Scan for the cell matching the given text and deliver its (X, Y) coordinate at center. 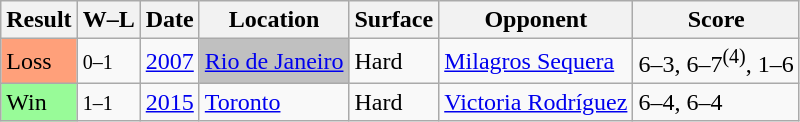
6–4, 6–4 (716, 102)
2015 (170, 102)
0–1 (108, 62)
Loss (39, 62)
Toronto (274, 102)
Opponent (536, 20)
1–1 (108, 102)
Score (716, 20)
Date (170, 20)
Result (39, 20)
Milagros Sequera (536, 62)
W–L (108, 20)
Victoria Rodríguez (536, 102)
2007 (170, 62)
Rio de Janeiro (274, 62)
Location (274, 20)
Surface (394, 20)
6–3, 6–7(4), 1–6 (716, 62)
Win (39, 102)
